Provide the [X, Y] coordinate of the cell's center where the given text is located.  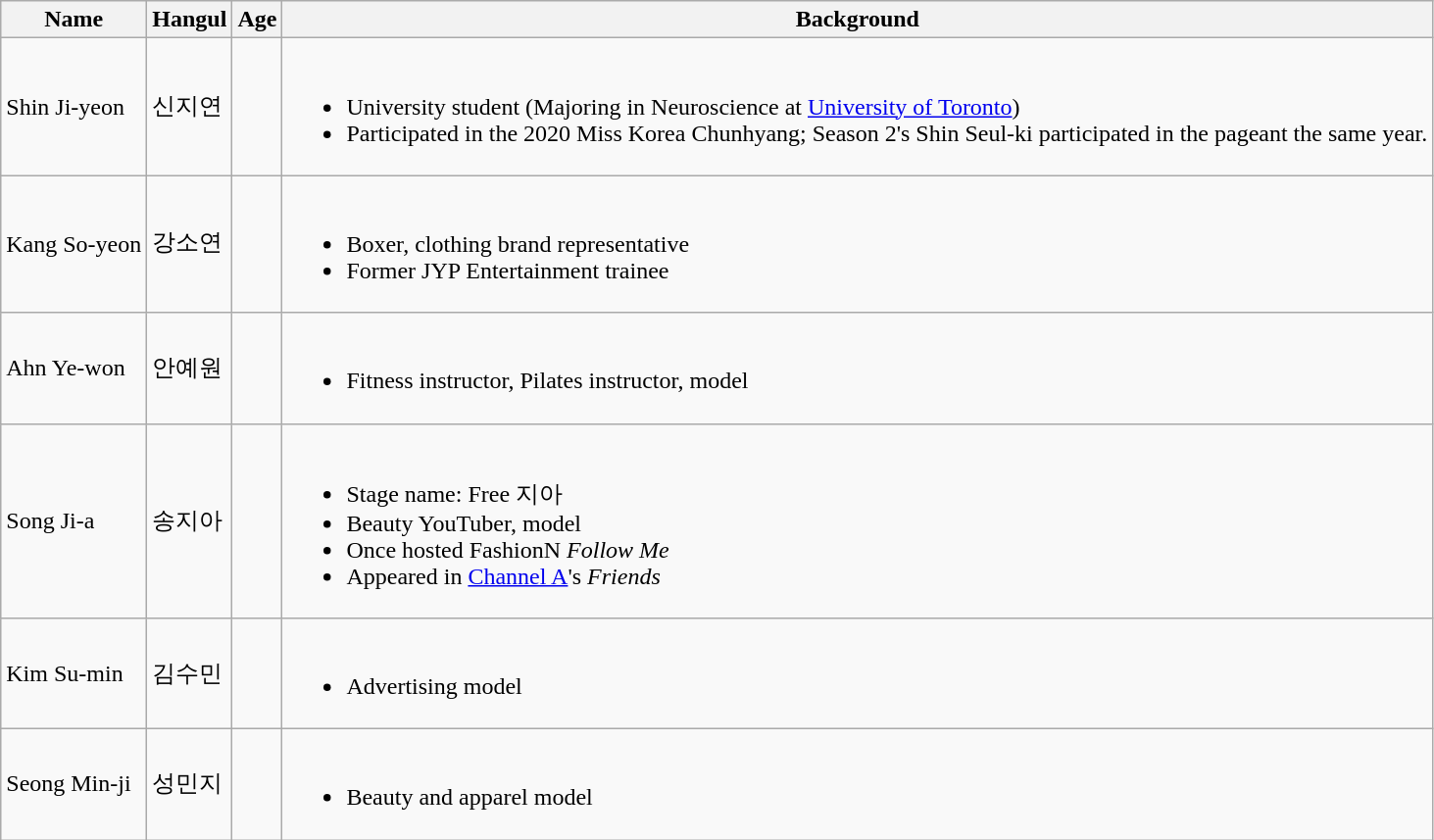
Advertising model [858, 674]
Shin Ji-yeon [74, 107]
Ahn Ye-won [74, 369]
김수민 [190, 674]
안예원 [190, 369]
Kang So-yeon [74, 244]
송지아 [190, 521]
Name [74, 20]
Beauty and apparel model [858, 784]
Seong Min-ji [74, 784]
Fitness instructor, Pilates instructor, model [858, 369]
Hangul [190, 20]
강소연 [190, 244]
Kim Su-min [74, 674]
Age [257, 20]
Boxer, clothing brand representativeFormer JYP Entertainment trainee [858, 244]
Stage name: Free 지아Beauty YouTuber, modelOnce hosted FashionN Follow MeAppeared in Channel A's Friends [858, 521]
Song Ji-a [74, 521]
Background [858, 20]
성민지 [190, 784]
신지연 [190, 107]
